Return the [X, Y] coordinate for the center point of the cell that contains the specified text.  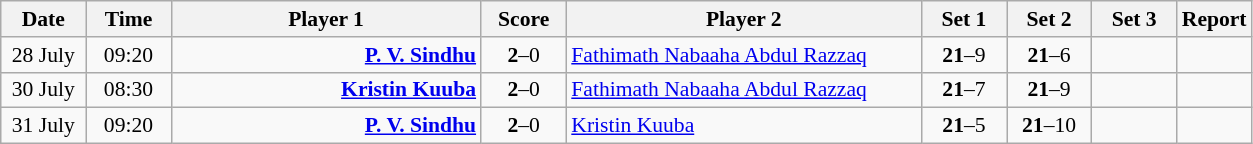
Set 3 [1134, 19]
21–7 [964, 90]
Player 2 [744, 19]
31 July [44, 126]
30 July [44, 90]
21–10 [1048, 126]
Time [128, 19]
Date [44, 19]
21–5 [964, 126]
Set 2 [1048, 19]
08:30 [128, 90]
28 July [44, 55]
Report [1214, 19]
21–6 [1048, 55]
Set 1 [964, 19]
Player 1 [326, 19]
Score [524, 19]
